Scan for the cell matching the given text and deliver its [x, y] coordinate at center. 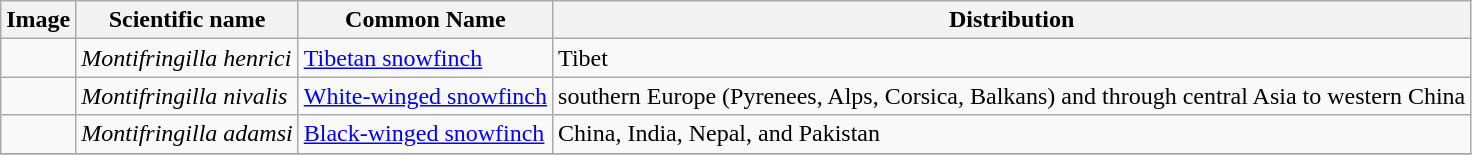
southern Europe (Pyrenees, Alps, Corsica, Balkans) and through central Asia to western China [1012, 96]
Image [38, 20]
Tibet [1012, 58]
Common Name [425, 20]
Scientific name [187, 20]
Distribution [1012, 20]
White-winged snowfinch [425, 96]
Montifringilla adamsi [187, 134]
Montifringilla nivalis [187, 96]
Tibetan snowfinch [425, 58]
Black-winged snowfinch [425, 134]
China, India, Nepal, and Pakistan [1012, 134]
Montifringilla henrici [187, 58]
